Detect which cell encompasses the target text, then output its (x, y) center coordinate. 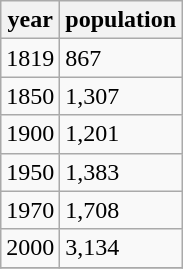
2000 (30, 248)
population (121, 20)
1,307 (121, 96)
1900 (30, 134)
year (30, 20)
1950 (30, 172)
1970 (30, 210)
1,708 (121, 210)
867 (121, 58)
1,383 (121, 172)
3,134 (121, 248)
1,201 (121, 134)
1819 (30, 58)
1850 (30, 96)
